Locate the cell with the specified text and output its [x, y] center coordinate. 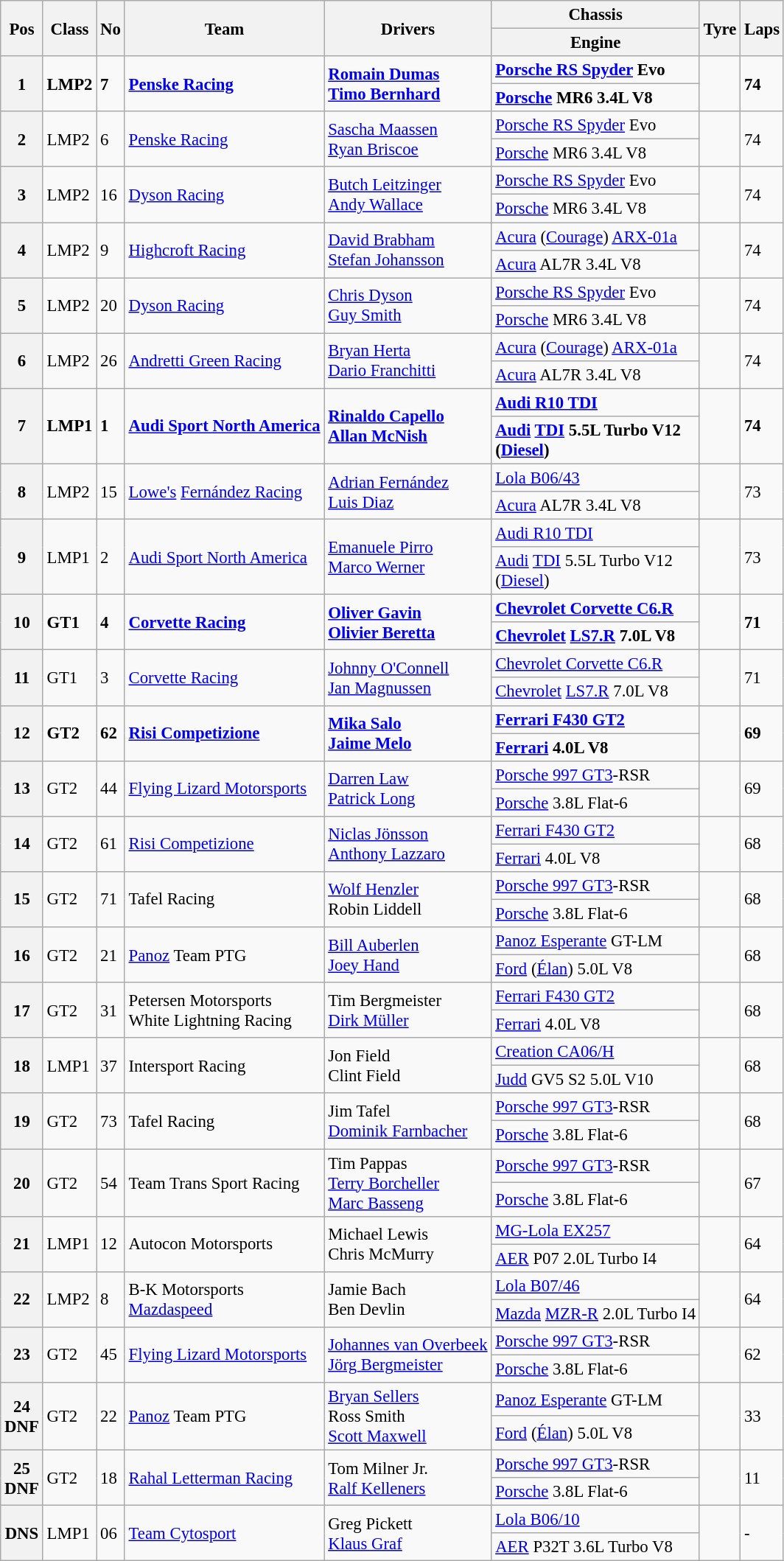
24DNF [22, 1417]
14 [22, 845]
Andretti Green Racing [224, 361]
Petersen Motorsports White Lightning Racing [224, 1010]
54 [111, 1183]
13 [22, 789]
Romain Dumas Timo Bernhard [408, 84]
44 [111, 789]
Chassis [595, 15]
Lola B06/10 [595, 1520]
Rahal Letterman Racing [224, 1477]
Jon Field Clint Field [408, 1066]
Johannes van Overbeek Jörg Bergmeister [408, 1355]
Laps [762, 28]
25DNF [22, 1477]
Bill Auberlen Joey Hand [408, 955]
23 [22, 1355]
AER P07 2.0L Turbo I4 [595, 1258]
31 [111, 1010]
Autocon Motorsports [224, 1244]
Oliver Gavin Olivier Beretta [408, 622]
19 [22, 1122]
Niclas Jönsson Anthony Lazzaro [408, 845]
Team Trans Sport Racing [224, 1183]
06 [111, 1533]
Jamie Bach Ben Devlin [408, 1299]
Emanuele Pirro Marco Werner [408, 557]
Jim Tafel Dominik Farnbacher [408, 1122]
Bryan Sellers Ross Smith Scott Maxwell [408, 1417]
Team Cytosport [224, 1533]
Butch Leitzinger Andy Wallace [408, 195]
Adrian Fernández Luis Diaz [408, 491]
Lowe's Fernández Racing [224, 491]
Engine [595, 43]
Bryan Herta Dario Franchitti [408, 361]
Michael Lewis Chris McMurry [408, 1244]
Tom Milner Jr. Ralf Kelleners [408, 1477]
Mazda MZR-R 2.0L Turbo I4 [595, 1313]
B-K Motorsports Mazdaspeed [224, 1299]
Highcroft Racing [224, 251]
Class [69, 28]
Lola B06/43 [595, 478]
Rinaldo Capello Allan McNish [408, 426]
David Brabham Stefan Johansson [408, 251]
Wolf Henzler Robin Liddell [408, 899]
Intersport Racing [224, 1066]
Chris Dyson Guy Smith [408, 305]
10 [22, 622]
33 [762, 1417]
5 [22, 305]
26 [111, 361]
Judd GV5 S2 5.0L V10 [595, 1080]
AER P32T 3.6L Turbo V8 [595, 1547]
Team [224, 28]
Johnny O'Connell Jan Magnussen [408, 678]
Tim Bergmeister Dirk Müller [408, 1010]
MG-Lola EX257 [595, 1230]
Pos [22, 28]
Sascha Maassen Ryan Briscoe [408, 139]
Creation CA06/H [595, 1052]
17 [22, 1010]
61 [111, 845]
67 [762, 1183]
Darren Law Patrick Long [408, 789]
- [762, 1533]
Greg Pickett Klaus Graf [408, 1533]
Lola B07/46 [595, 1285]
No [111, 28]
37 [111, 1066]
45 [111, 1355]
Tim Pappas Terry Borcheller Marc Basseng [408, 1183]
Tyre [719, 28]
DNS [22, 1533]
Drivers [408, 28]
Mika Salo Jaime Melo [408, 733]
